Extract the (x, y) coordinate from the center of the cell holding the provided text.  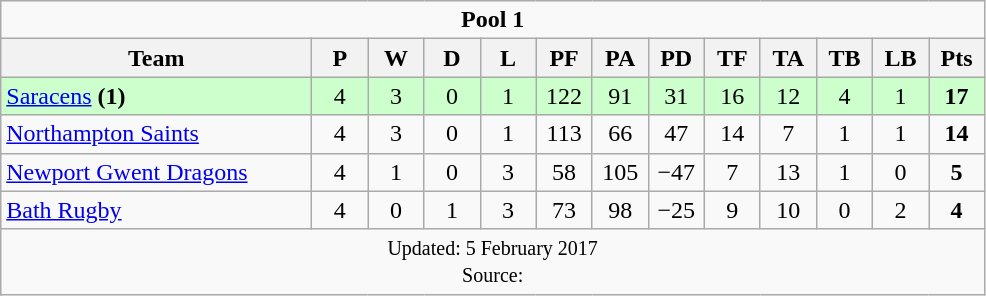
16 (732, 96)
W (396, 58)
−47 (676, 172)
Newport Gwent Dragons (156, 172)
31 (676, 96)
13 (788, 172)
5 (956, 172)
PA (620, 58)
TF (732, 58)
D (452, 58)
9 (732, 210)
Team (156, 58)
98 (620, 210)
−25 (676, 210)
73 (564, 210)
47 (676, 134)
L (508, 58)
Pts (956, 58)
66 (620, 134)
122 (564, 96)
PD (676, 58)
12 (788, 96)
TA (788, 58)
TB (844, 58)
105 (620, 172)
58 (564, 172)
Northampton Saints (156, 134)
Updated: 5 February 2017Source: (493, 262)
P (340, 58)
113 (564, 134)
91 (620, 96)
PF (564, 58)
Saracens (1) (156, 96)
Bath Rugby (156, 210)
Pool 1 (493, 20)
2 (900, 210)
10 (788, 210)
17 (956, 96)
LB (900, 58)
